Identify which cell holds the provided text, then report its (X, Y) central coordinate. 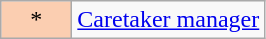
Caretaker manager (168, 20)
* (36, 20)
